Locate the cell with the specified text and output its (X, Y) center coordinate. 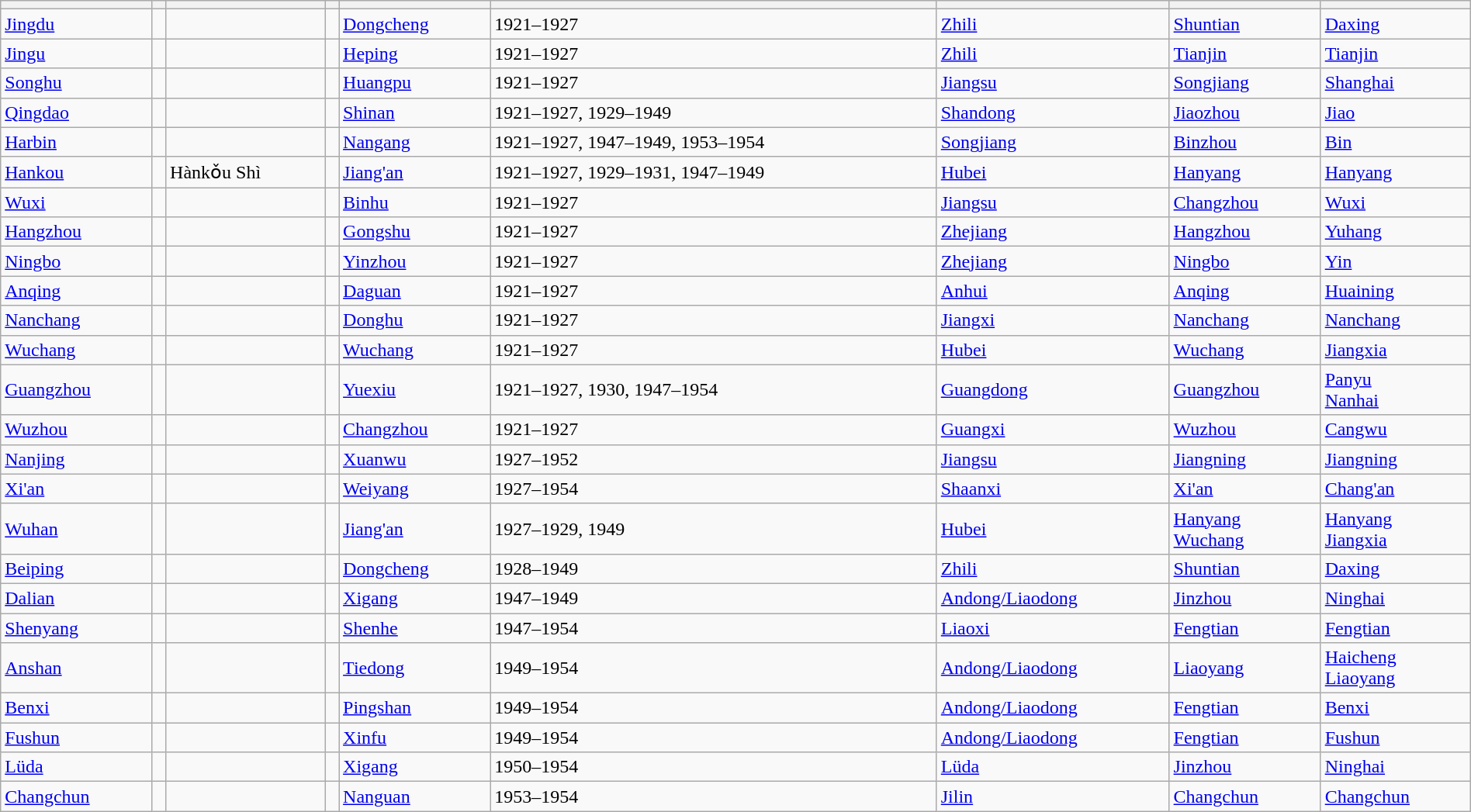
Bin (1395, 142)
Guangxi (1053, 430)
Jiao (1395, 112)
Jiangxia (1395, 350)
Liaoxi (1053, 627)
Shanghai (1395, 83)
Shaanxi (1053, 489)
Anhui (1053, 291)
Binzhou (1244, 142)
1953–1954 (714, 796)
1927–1954 (714, 489)
Anshan (76, 669)
Guangdong (1053, 389)
Liaoyang (1244, 669)
Yuhang (1395, 232)
Qingdao (76, 112)
HanyangWuchang (1244, 529)
Cangwu (1395, 430)
Songhu (76, 83)
1921–1927, 1929–1949 (714, 112)
HaichengLiaoyang (1395, 669)
Tiedong (414, 669)
Jingu (76, 54)
1921–1927, 1947–1949, 1953–1954 (714, 142)
Huangpu (414, 83)
Jiangxi (1053, 320)
1927–1929, 1949 (714, 529)
Nanguan (414, 796)
Hankou (76, 172)
Heping (414, 54)
Shenhe (414, 627)
Dalian (76, 598)
Yuexiu (414, 389)
Binhu (414, 202)
1928–1949 (714, 568)
Daguan (414, 291)
Huaining (1395, 291)
Gongshu (414, 232)
Nangang (414, 142)
1921–1927, 1929–1931, 1947–1949 (714, 172)
Shandong (1053, 112)
Jilin (1053, 796)
Jiaozhou (1244, 112)
PanyuNanhai (1395, 389)
Pingshan (414, 708)
Xinfu (414, 738)
1921–1927, 1930, 1947–1954 (714, 389)
Xuanwu (414, 459)
1947–1954 (714, 627)
1950–1954 (714, 767)
HanyangJiangxia (1395, 529)
Shenyang (76, 627)
Beiping (76, 568)
Harbin (76, 142)
1927–1952 (714, 459)
Yinzhou (414, 261)
Weiyang (414, 489)
Wuhan (76, 529)
Chang'an (1395, 489)
Shinan (414, 112)
Yin (1395, 261)
Nanjing (76, 459)
Jingdu (76, 24)
Donghu (414, 320)
1947–1949 (714, 598)
Hànkǒu Shì (245, 172)
